Output the [X, Y] coordinate of the center of the cell containing the given text.  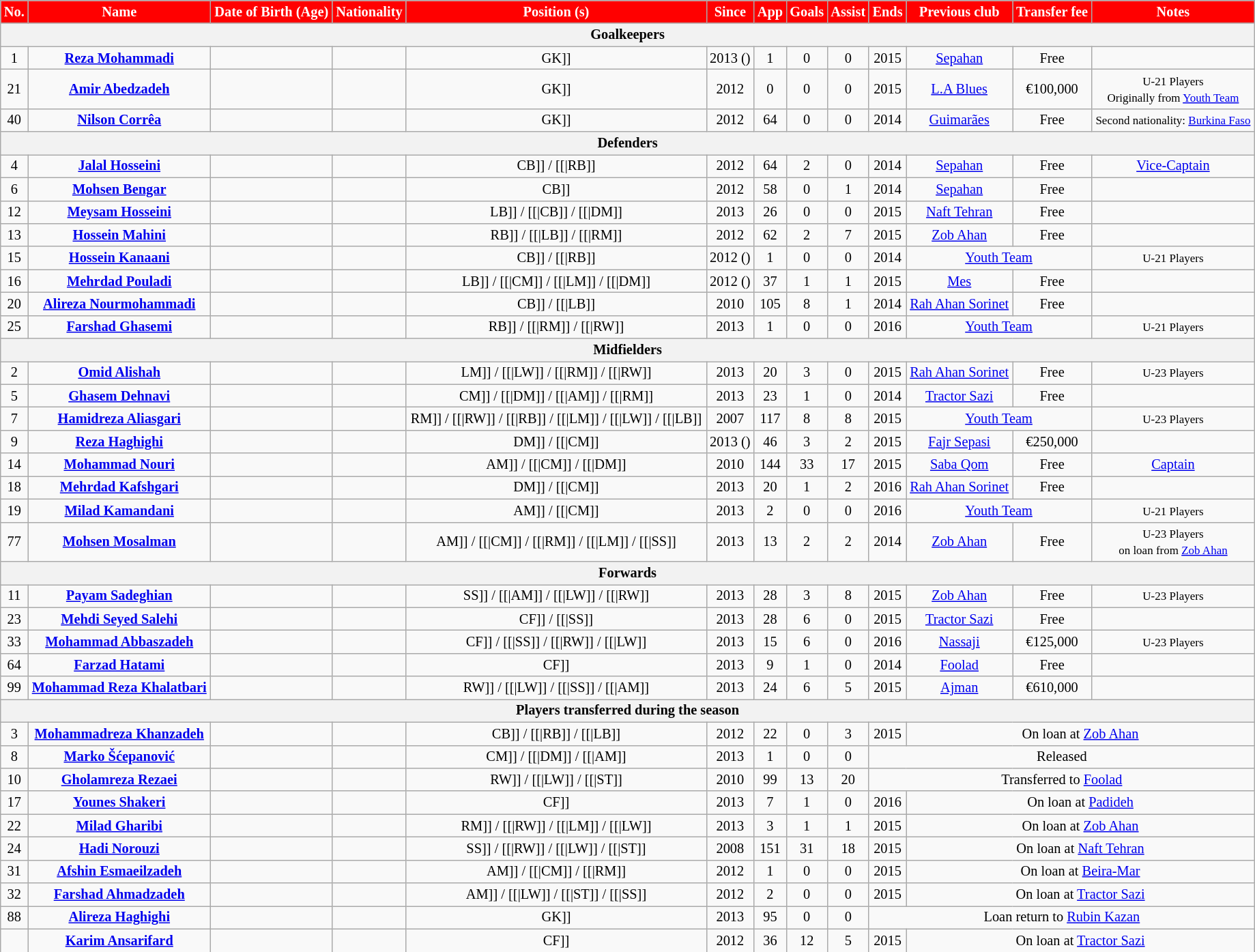
CB]] / [[|LB]] [556, 304]
Ends [887, 12]
2007 [730, 418]
Farshad Ahmadzadeh [119, 895]
RW]] / [[|LW]] / [[|ST]] [556, 779]
16 [14, 281]
Second nationality: Burkina Faso [1172, 120]
10 [14, 779]
Foolad [960, 665]
21 [14, 89]
Defenders [628, 143]
€610,000 [1052, 688]
LB]] / [[|CM]] / [[|LM]] / [[|DM]] [556, 281]
CM]] / [[|DM]] / [[|AM]] / [[|RM]] [556, 396]
Jalal Hosseini [119, 166]
Notes [1172, 12]
Karim Ansarifard [119, 940]
€250,000 [1052, 442]
40 [14, 120]
37 [770, 281]
Assist [848, 12]
32 [14, 895]
14 [14, 465]
Captain [1172, 465]
L.A Blues [960, 89]
RB]] / [[|LB]] / [[|RM]] [556, 235]
AM]] / [[|CM]] [556, 510]
On loan at Padideh [1081, 803]
Released [1062, 757]
117 [770, 418]
CF]] / [[|SS]] [556, 619]
AM]] / [[|CM]] / [[|RM]] / [[|LM]] / [[|SS]] [556, 542]
Payam Sadeghian [119, 596]
11 [14, 596]
46 [770, 442]
Guimarães [960, 120]
Vice-Captain [1172, 166]
Fajr Sepasi [960, 442]
Milad Gharibi [119, 826]
Transferred to Foolad [1062, 779]
Previous club [960, 12]
Hadi Norouzi [119, 848]
Mehdi Seyed Salehi [119, 619]
151 [770, 848]
Mohammad Nouri [119, 465]
Mohsen Bengar [119, 189]
U-21 Players Originally from Youth Team [1172, 89]
Mohammad Abbaszadeh [119, 641]
Mohsen Mosalman [119, 542]
144 [770, 465]
€100,000 [1052, 89]
Gholamreza Rezaei [119, 779]
U-23 Playerson loan from Zob Ahan [1172, 542]
Since [730, 12]
Date of Birth (Age) [272, 12]
CF]] / [[|SS]] / [[|RW]] / [[|LW]] [556, 641]
105 [770, 304]
RB]] / [[|RM]] / [[|RW]] [556, 327]
Nilson Corrêa [119, 120]
Alireza Haghighi [119, 917]
2008 [730, 848]
77 [14, 542]
€125,000 [1052, 641]
62 [770, 235]
Milad Kamandani [119, 510]
26 [770, 212]
CB]] / [[|RB]] / [[|LB]] [556, 734]
SS]] / [[|AM]] / [[|LW]] / [[|RW]] [556, 596]
Hossein Mahini [119, 235]
RW]] / [[|LW]] / [[|SS]] / [[|AM]] [556, 688]
Omid Alishah [119, 373]
RM]] / [[|RW]] / [[|LM]] / [[|LW]] [556, 826]
Nassaji [960, 641]
Name [119, 12]
Ghasem Dehnavi [119, 396]
LB]] / [[|CB]] / [[|DM]] [556, 212]
AM]] / [[|CM]] / [[|DM]] [556, 465]
CM]] / [[|DM]] / [[|AM]] [556, 757]
Goals [807, 12]
Hamidreza Aliasgari [119, 418]
No. [14, 12]
Mohammad Reza Khalatbari [119, 688]
SS]] / [[|RW]] / [[|LW]] / [[|ST]] [556, 848]
Meysam Hosseini [119, 212]
Midfielders [628, 350]
Nationality [369, 12]
AM]] / [[|CM]] / [[|RM]] [556, 871]
Goalkeepers [628, 35]
Hossein Kanaani [119, 258]
Mes [960, 281]
On loan at Naft Tehran [1081, 848]
Younes Shakeri [119, 803]
Mehrdad Kafshgari [119, 487]
88 [14, 917]
Afshin Esmaeilzadeh [119, 871]
Amir Abedzadeh [119, 89]
Reza Haghighi [119, 442]
Ajman [960, 688]
Position (s) [556, 12]
Mehrdad Pouladi [119, 281]
58 [770, 189]
Mohammadreza Khanzadeh [119, 734]
Transfer fee [1052, 12]
95 [770, 917]
Saba Qom [960, 465]
Marko Šćepanović [119, 757]
4 [14, 166]
Alireza Nourmohammadi [119, 304]
25 [14, 327]
Forwards [628, 573]
AM]] / [[|LW]] / [[|ST]] / [[|SS]] [556, 895]
Farshad Ghasemi [119, 327]
Farzad Hatami [119, 665]
LM]] / [[|LW]] / [[|RM]] / [[|RW]] [556, 373]
36 [770, 940]
Players transferred during the season [628, 710]
Reza Mohammadi [119, 58]
Loan return to Rubin Kazan [1062, 917]
App [770, 12]
Naft Tehran [960, 212]
19 [14, 510]
On loan at Beira-Mar [1081, 871]
RM]] / [[|RW]] / [[|RB]] / [[|LM]] / [[|LW]] / [[|LB]] [556, 418]
CB]] [556, 189]
